Identify which cell holds the provided text, then report its (X, Y) central coordinate. 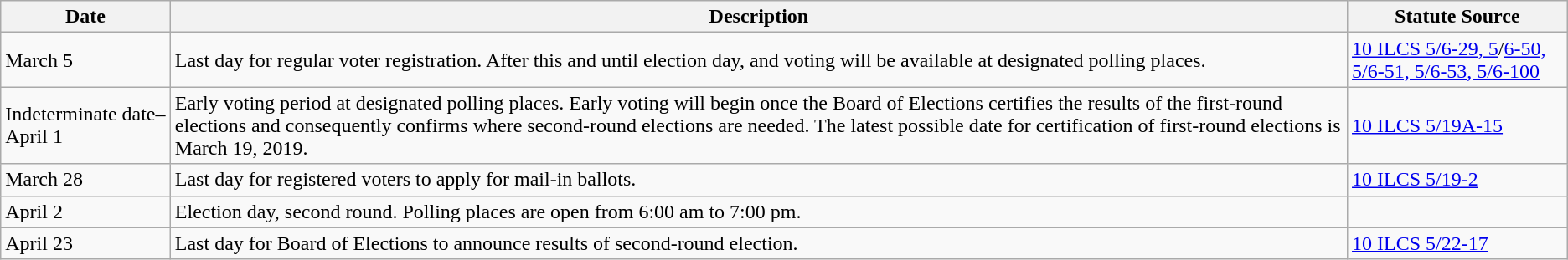
Last day for Board of Elections to announce results of second-round election. (759, 243)
10 ILCS 5/22-17 (1457, 243)
April 23 (85, 243)
April 2 (85, 212)
10 ILCS 5/19-2 (1457, 180)
Description (759, 17)
March 5 (85, 60)
10 ILCS 5/19A-15 (1457, 125)
Last day for regular voter registration. After this and until election day, and voting will be available at designated polling places. (759, 60)
March 28 (85, 180)
Date (85, 17)
Election day, second round. Polling places are open from 6:00 am to 7:00 pm. (759, 212)
Statute Source (1457, 17)
Indeterminate date–April 1 (85, 125)
Last day for registered voters to apply for mail-in ballots. (759, 180)
10 ILCS 5/6-29, 5/6-50, 5/6-51, 5/6-53, 5/6-100 (1457, 60)
